Return (X, Y) of the center of cell containing provided text 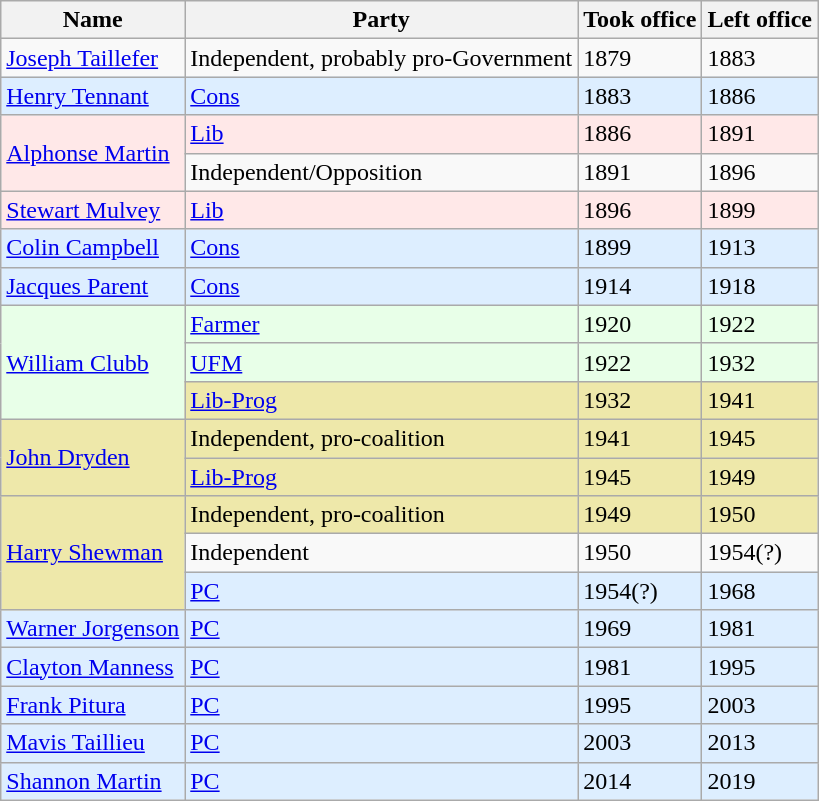
John Dryden (93, 457)
Clayton Manness (93, 667)
1969 (640, 629)
Farmer (382, 324)
Independent, probably pro-Government (382, 58)
Stewart Mulvey (93, 210)
Warner Jorgenson (93, 629)
2019 (760, 781)
Jacques Parent (93, 286)
1913 (760, 248)
1879 (640, 58)
Henry Tennant (93, 96)
Left office (760, 20)
UFM (382, 362)
Alphonse Martin (93, 153)
Mavis Taillieu (93, 743)
1968 (760, 591)
Colin Campbell (93, 248)
Harry Shewman (93, 553)
2014 (640, 781)
Took office (640, 20)
1918 (760, 286)
2013 (760, 743)
Joseph Taillefer (93, 58)
Independent/Opposition (382, 172)
Frank Pitura (93, 705)
Shannon Martin (93, 781)
William Clubb (93, 362)
Party (382, 20)
1914 (640, 286)
Independent (382, 553)
Name (93, 20)
1920 (640, 324)
